Identify which cell holds the provided text, then report its [X, Y] central coordinate. 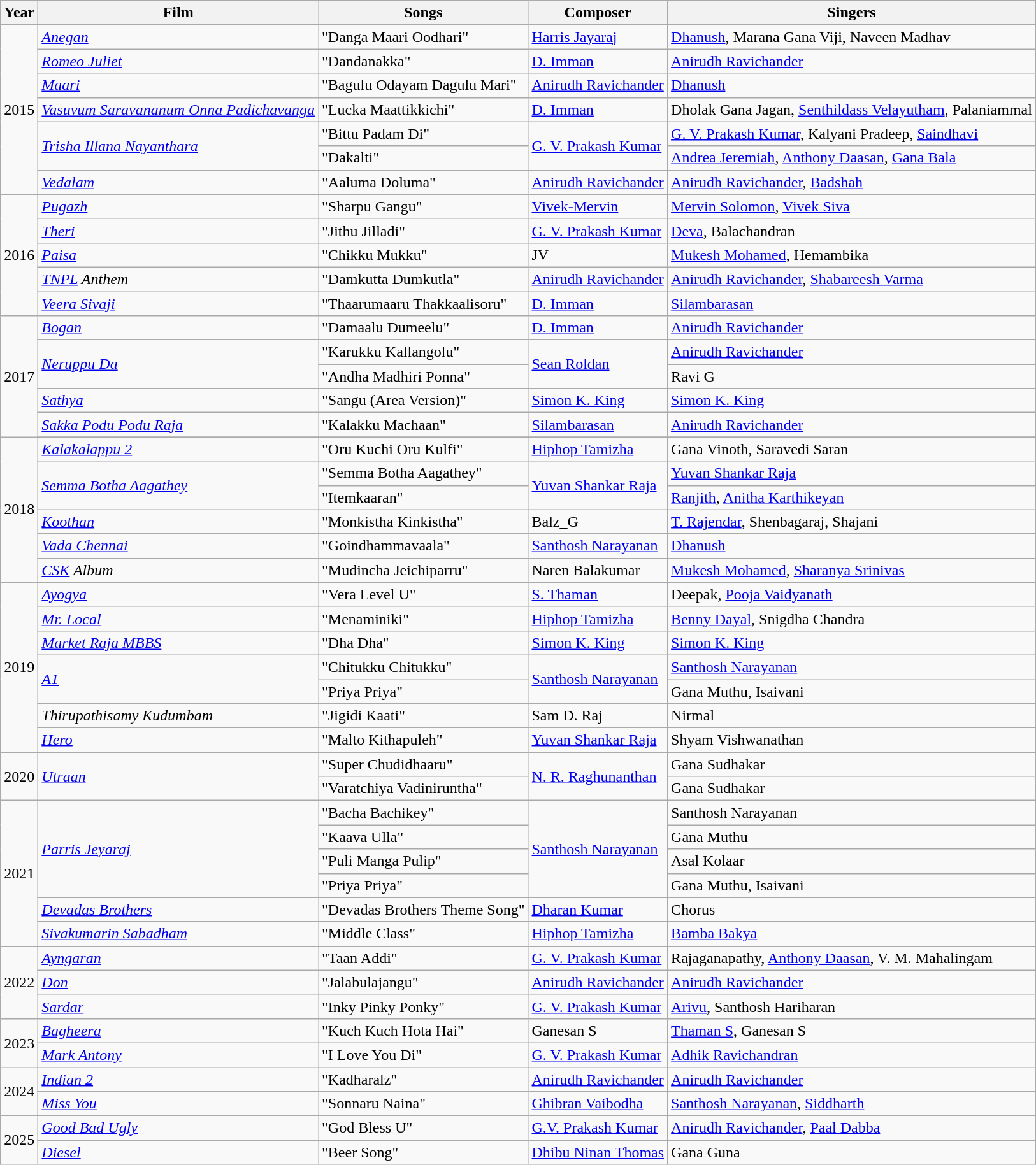
"Damkutta Dumkutla" [423, 279]
Thirupathisamy Kudumbam [178, 716]
Don [178, 982]
Sean Roldan [598, 364]
Mr. Local [178, 618]
Vasuvum Saravananum Onna Padichavanga [178, 110]
Dhibu Ninan Thomas [598, 1152]
Singers [852, 13]
"Jithu Jilladi" [423, 231]
"Semma Botha Aagathey" [423, 473]
A1 [178, 679]
Pugazh [178, 206]
"Bittu Padam Di" [423, 134]
"Aaluma Doluma" [423, 182]
Dholak Gana Jagan, Senthildass Velayutham, Palaniammal [852, 110]
Vedalam [178, 182]
Bamba Bakya [852, 934]
"Dandanakka" [423, 61]
Paisa [178, 255]
"Vera Level U" [423, 594]
"Menaminiki" [423, 618]
"Middle Class" [423, 934]
2023 [19, 1043]
Gana Guna [852, 1152]
Mukesh Mohamed, Hemambika [852, 255]
Nirmal [852, 716]
Ravi G [852, 376]
"Lucka Maattikkichi" [423, 110]
"Varatchiya Vadiniruntha" [423, 789]
Deepak, Pooja Vaidyanath [852, 594]
Neruppu Da [178, 364]
Trisha Illana Nayanthara [178, 146]
G.V. Prakash Kumar [598, 1128]
"Andha Madhiri Ponna" [423, 376]
Anegan [178, 37]
Film [178, 13]
Anirudh Ravichander, Shabareesh Varma [852, 279]
Adhik Ravichandran [852, 1055]
Vivek-Mervin [598, 206]
Maari [178, 85]
"Damaalu Dumeelu" [423, 328]
"Taan Addi" [423, 958]
Ayngaran [178, 958]
Deva, Balachandran [852, 231]
2019 [19, 667]
Mukesh Mohamed, Sharanya Srinivas [852, 570]
Dharan Kumar [598, 910]
"Danga Maari Oodhari" [423, 37]
Good Bad Ugly [178, 1128]
S. Thaman [598, 594]
2018 [19, 510]
"Dakalti" [423, 158]
Benny Dayal, Snigdha Chandra [852, 618]
Year [19, 13]
Miss You [178, 1104]
2015 [19, 110]
Anirudh Ravichander, Paal Dabba [852, 1128]
Ayogya [178, 594]
"Thaarumaaru Thakkaalisoru" [423, 304]
TNPL Anthem [178, 279]
Sardar [178, 1006]
Sivakumarin Sabadham [178, 934]
2016 [19, 255]
2024 [19, 1092]
Theri [178, 231]
Koothan [178, 522]
Composer [598, 13]
Naren Balakumar [598, 570]
Harris Jayaraj [598, 37]
"Beer Song" [423, 1152]
"Malto Kithapuleh" [423, 740]
Ranjith, Anitha Karthikeyan [852, 497]
Shyam Vishwanathan [852, 740]
"Karukku Kallangolu" [423, 352]
JV [598, 255]
Indian 2 [178, 1080]
"Super Chudidhaaru" [423, 764]
"Goindhammavaala" [423, 546]
Arivu, Santhosh Hariharan [852, 1006]
"Kuch Kuch Hota Hai" [423, 1031]
Ganesan S [598, 1031]
2025 [19, 1140]
2017 [19, 376]
Sathya [178, 401]
"Mudincha Jeichiparru" [423, 570]
Mervin Solomon, Vivek Siva [852, 206]
"Oru Kuchi Oru Kulfi" [423, 449]
"Sonnaru Naina" [423, 1104]
Veera Sivaji [178, 304]
"Kaava Ulla" [423, 837]
"Kadharalz" [423, 1080]
"Puli Manga Pulip" [423, 861]
Gana Muthu [852, 837]
Kalakalappu 2 [178, 449]
Anirudh Ravichander, Badshah [852, 182]
Bogan [178, 328]
Gana Vinoth, Saravedi Saran [852, 449]
"Chitukku Chitukku" [423, 667]
T. Rajendar, Shenbagaraj, Shajani [852, 522]
Utraan [178, 776]
Bagheera [178, 1031]
Dhanush, Marana Gana Viji, Naveen Madhav [852, 37]
2022 [19, 982]
Market Raja MBBS [178, 643]
Santhosh Narayanan, Siddharth [852, 1104]
Asal Kolaar [852, 861]
"Jalabulajangu" [423, 982]
Vada Chennai [178, 546]
2021 [19, 873]
"Kalakku Machaan" [423, 425]
"Bacha Bachikey" [423, 813]
Parris Jeyaraj [178, 849]
"Sangu (Area Version)" [423, 401]
Sam D. Raj [598, 716]
N. R. Raghunanthan [598, 776]
CSK Album [178, 570]
Andrea Jeremiah, Anthony Daasan, Gana Bala [852, 158]
Devadas Brothers [178, 910]
Semma Botha Aagathey [178, 485]
"Monkistha Kinkistha" [423, 522]
Hero [178, 740]
Romeo Juliet [178, 61]
"Itemkaaran" [423, 497]
Rajaganapathy, Anthony Daasan, V. M. Mahalingam [852, 958]
Balz_G [598, 522]
Sakka Podu Podu Raja [178, 425]
"God Bless U" [423, 1128]
Songs [423, 13]
"Chikku Mukku" [423, 255]
Ghibran Vaibodha [598, 1104]
"Jigidi Kaati" [423, 716]
Thaman S, Ganesan S [852, 1031]
"Devadas Brothers Theme Song" [423, 910]
"Inky Pinky Ponky" [423, 1006]
"Bagulu Odayam Dagulu Mari" [423, 85]
Chorus [852, 910]
Mark Antony [178, 1055]
2020 [19, 776]
"Dha Dha" [423, 643]
"I Love You Di" [423, 1055]
"Sharpu Gangu" [423, 206]
G. V. Prakash Kumar, Kalyani Pradeep, Saindhavi [852, 134]
Diesel [178, 1152]
